Find where the given text appears and provide that cell's center as [X, Y] coordinate. 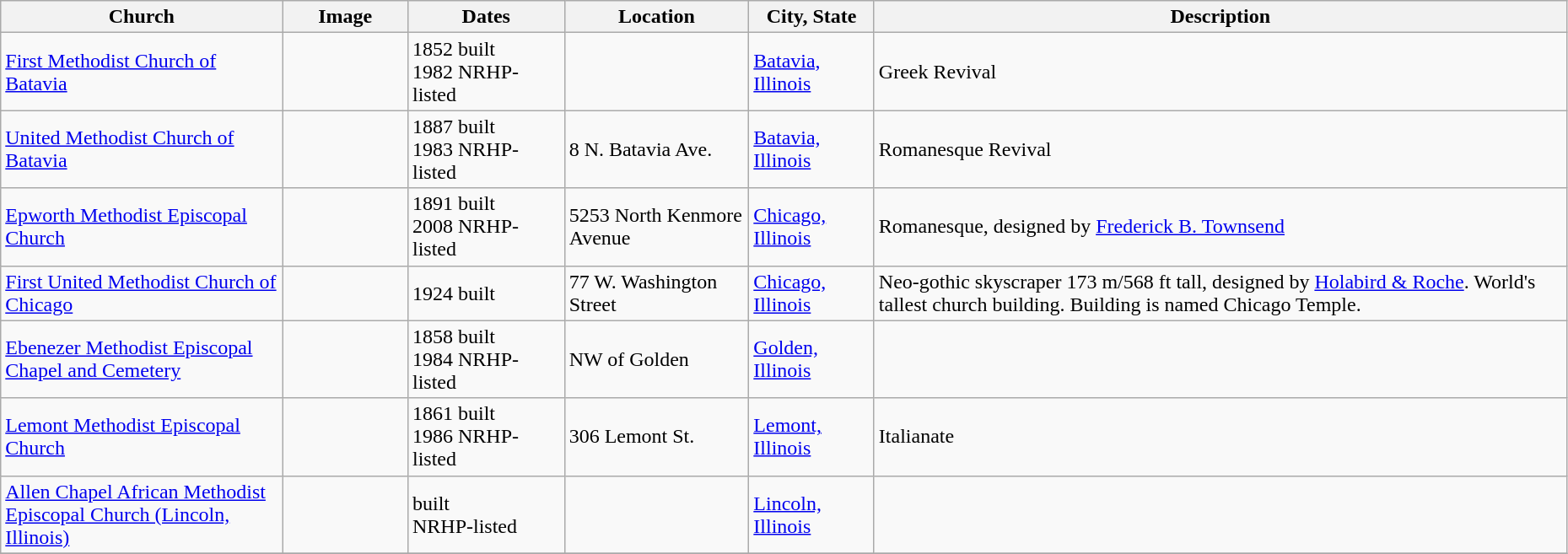
1887 built1983 NRHP-listed [486, 149]
1858 built1984 NRHP-listed [486, 359]
Romanesque, designed by Frederick B. Townsend [1220, 227]
Lemont Methodist Episcopal Church [142, 437]
Image [346, 17]
First Methodist Church of Batavia [142, 72]
Lemont, Illinois [811, 437]
Epworth Methodist Episcopal Church [142, 227]
1852 built1982 NRHP-listed [486, 72]
City, State [811, 17]
Allen Chapel African Methodist Episcopal Church (Lincoln, Illinois) [142, 514]
Location [656, 17]
77 W. Washington Street [656, 293]
1891 built2008 NRHP-listed [486, 227]
1861 built1986 NRHP-listed [486, 437]
8 N. Batavia Ave. [656, 149]
Lincoln, Illinois [811, 514]
Ebenezer Methodist Episcopal Chapel and Cemetery [142, 359]
5253 North Kenmore Avenue [656, 227]
Greek Revival [1220, 72]
Golden, Illinois [811, 359]
Dates [486, 17]
NW of Golden [656, 359]
Description [1220, 17]
Neo-gothic skyscraper 173 m/568 ft tall, designed by Holabird & Roche. World's tallest church building. Building is named Chicago Temple. [1220, 293]
Church [142, 17]
Italianate [1220, 437]
Romanesque Revival [1220, 149]
built NRHP-listed [486, 514]
306 Lemont St. [656, 437]
United Methodist Church of Batavia [142, 149]
First United Methodist Church of Chicago [142, 293]
1924 built [486, 293]
